Identify which cell holds the provided text, then report its [X, Y] central coordinate. 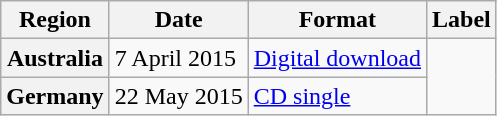
Region [55, 20]
CD single [337, 96]
Germany [55, 96]
7 April 2015 [178, 58]
Label [462, 20]
Australia [55, 58]
Format [337, 20]
Date [178, 20]
Digital download [337, 58]
22 May 2015 [178, 96]
